Find where the given text appears and provide that cell's center as [X, Y] coordinate. 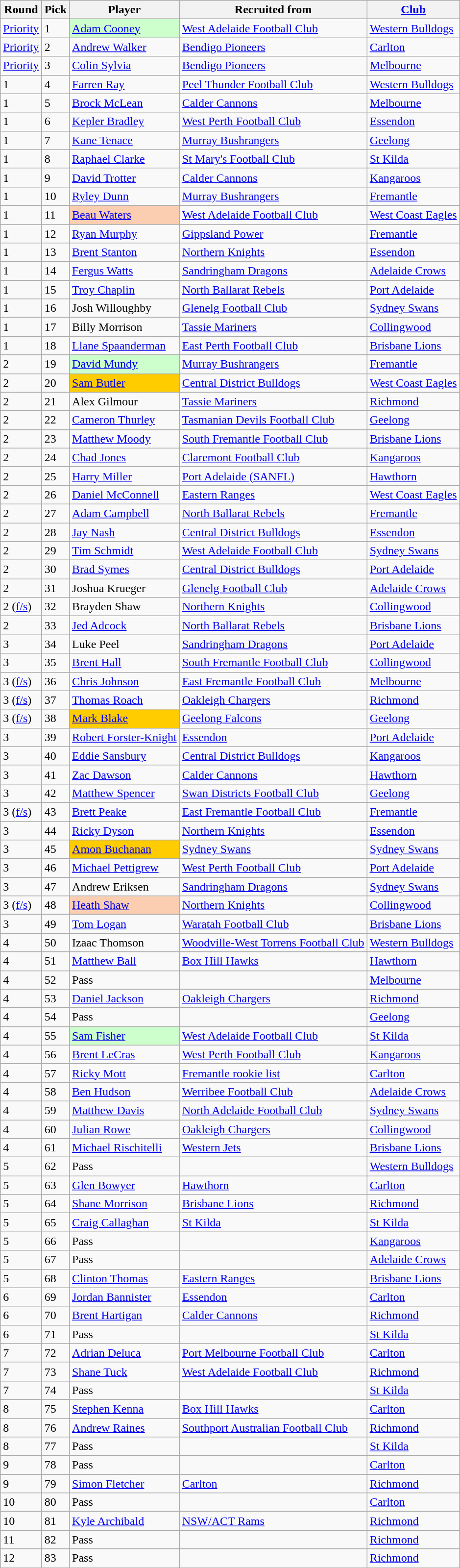
48 [55, 905]
Brent Stanton [124, 252]
Jay Nash [124, 532]
Jed Adcock [124, 625]
59 [55, 1110]
Clinton Thomas [124, 1278]
Ricky Mott [124, 1073]
Ryley Dunn [124, 196]
Southport Australian Football Club [273, 1428]
Ben Hudson [124, 1092]
56 [55, 1054]
68 [55, 1278]
Thomas Roach [124, 700]
Izaac Thomson [124, 943]
67 [55, 1260]
32 [55, 607]
76 [55, 1428]
24 [55, 457]
62 [55, 1167]
Pick [55, 10]
66 [55, 1241]
Brent LeCras [124, 1054]
Fergus Watts [124, 271]
51 [55, 961]
Heath Shaw [124, 905]
74 [55, 1390]
43 [55, 812]
52 [55, 980]
Llane Spaanderman [124, 346]
Adrian Deluca [124, 1353]
72 [55, 1353]
Kyle Archibald [124, 1521]
East Perth Football Club [273, 346]
78 [55, 1465]
55 [55, 1036]
44 [55, 831]
Jordan Bannister [124, 1297]
29 [55, 551]
David Trotter [124, 177]
Luke Peel [124, 644]
57 [55, 1073]
Zac Dawson [124, 774]
Shane Morrison [124, 1204]
Andrew Walker [124, 47]
71 [55, 1334]
20 [55, 383]
46 [55, 868]
Brent Hartigan [124, 1316]
Chris Johnson [124, 681]
Mark Blake [124, 719]
37 [55, 700]
Daniel McConnell [124, 495]
Amon Buchanan [124, 849]
50 [55, 943]
Adam Cooney [124, 28]
Stephen Kenna [124, 1409]
Brayden Shaw [124, 607]
Kepler Bradley [124, 122]
Robert Forster-Knight [124, 737]
28 [55, 532]
18 [55, 346]
Ryan Murphy [124, 234]
Brad Symes [124, 570]
Brett Peake [124, 812]
Tom Logan [124, 924]
83 [55, 1558]
63 [55, 1185]
14 [55, 271]
Woodville-West Torrens Football Club [273, 943]
Waratah Football Club [273, 924]
53 [55, 998]
Colin Sylvia [124, 66]
40 [55, 756]
33 [55, 625]
15 [55, 290]
23 [55, 439]
Matthew Ball [124, 961]
26 [55, 495]
Geelong Falcons [273, 719]
NSW/ACT Rams [273, 1521]
21 [55, 401]
Eddie Sansbury [124, 756]
58 [55, 1092]
Joshua Krueger [124, 588]
Chad Jones [124, 457]
41 [55, 774]
Andrew Eriksen [124, 887]
Port Adelaide (SANFL) [273, 476]
Matthew Davis [124, 1110]
65 [55, 1222]
Michael Rischitelli [124, 1148]
Round [21, 10]
39 [55, 737]
Matthew Moody [124, 439]
Andrew Raines [124, 1428]
45 [55, 849]
2 (f/s) [21, 607]
42 [55, 793]
64 [55, 1204]
North Adelaide Football Club [273, 1110]
19 [55, 364]
Player [124, 10]
Recruited from [273, 10]
49 [55, 924]
16 [55, 308]
Craig Callaghan [124, 1222]
Claremont Football Club [273, 457]
Fremantle rookie list [273, 1073]
Michael Pettigrew [124, 868]
75 [55, 1409]
Simon Fletcher [124, 1484]
Swan Districts Football Club [273, 793]
22 [55, 420]
35 [55, 663]
Brock McLean [124, 103]
Sam Fisher [124, 1036]
13 [55, 252]
70 [55, 1316]
27 [55, 513]
Josh Willoughby [124, 308]
Matthew Spencer [124, 793]
61 [55, 1148]
St Mary's Football Club [273, 159]
Troy Chaplin [124, 290]
David Mundy [124, 364]
79 [55, 1484]
Brent Hall [124, 663]
Daniel Jackson [124, 998]
Tasmanian Devils Football Club [273, 420]
Beau Waters [124, 215]
47 [55, 887]
25 [55, 476]
17 [55, 327]
Glen Bowyer [124, 1185]
82 [55, 1540]
30 [55, 570]
Gippsland Power [273, 234]
Cameron Thurley [124, 420]
Club [413, 10]
Harry Miller [124, 476]
80 [55, 1502]
Julian Rowe [124, 1129]
Billy Morrison [124, 327]
38 [55, 719]
73 [55, 1371]
Western Jets [273, 1148]
77 [55, 1446]
Alex Gilmour [124, 401]
81 [55, 1521]
69 [55, 1297]
36 [55, 681]
31 [55, 588]
34 [55, 644]
Port Melbourne Football Club [273, 1353]
Farren Ray [124, 84]
Shane Tuck [124, 1371]
Adam Campbell [124, 513]
Ricky Dyson [124, 831]
Sam Butler [124, 383]
54 [55, 1017]
Werribee Football Club [273, 1092]
Raphael Clarke [124, 159]
Kane Tenace [124, 140]
60 [55, 1129]
Tim Schmidt [124, 551]
Peel Thunder Football Club [273, 84]
